Pinpoint the cell where the given text exists, returning its (x, y) midpoint coordinate. 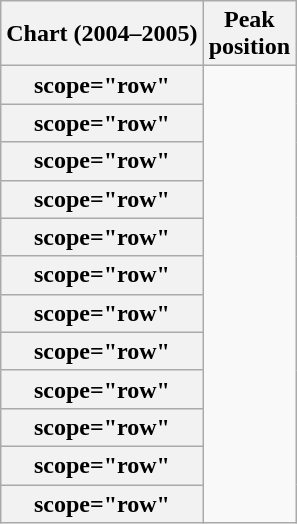
Peakposition (249, 34)
Chart (2004–2005) (102, 34)
